Return (x, y) of the center of cell containing provided text 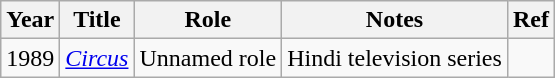
Unnamed role (208, 58)
Notes (395, 20)
Year (30, 20)
Circus (97, 58)
Role (208, 20)
1989 (30, 58)
Hindi television series (395, 58)
Title (97, 20)
Ref (530, 20)
